Determine the (x, y) coordinate at the center of the cell enclosing the given text.  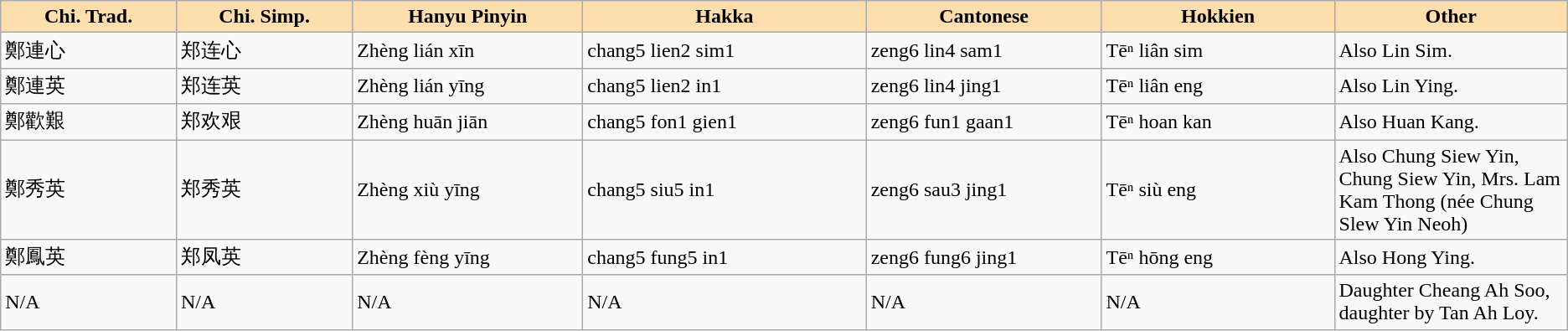
Daughter Cheang Ah Soo, daughter by Tan Ah Loy. (1451, 302)
Tēⁿ liân sim (1218, 50)
Hanyu Pinyin (467, 17)
Tēⁿ siù eng (1218, 189)
Chi. Trad. (89, 17)
鄭秀英 (89, 189)
zeng6 sau3 jing1 (983, 189)
Zhèng fèng yīng (467, 258)
Tēⁿ hoan kan (1218, 122)
鄭連英 (89, 85)
鄭歡艱 (89, 122)
Also Huan Kang. (1451, 122)
鄭連心 (89, 50)
Tēⁿ liân eng (1218, 85)
chang5 lien2 in1 (725, 85)
Also Lin Ying. (1451, 85)
zeng6 fun1 gaan1 (983, 122)
鄭鳳英 (89, 258)
Also Lin Sim. (1451, 50)
chang5 lien2 sim1 (725, 50)
Tēⁿ hōng eng (1218, 258)
Other (1451, 17)
郑凤英 (264, 258)
Also Chung Siew Yin, Chung Siew Yin, Mrs. Lam Kam Thong (née Chung Slew Yin Neoh) (1451, 189)
Zhèng xiù yīng (467, 189)
zeng6 fung6 jing1 (983, 258)
郑连心 (264, 50)
郑秀英 (264, 189)
Zhèng lián xīn (467, 50)
郑连英 (264, 85)
Also Hong Ying. (1451, 258)
chang5 fung5 in1 (725, 258)
Zhèng lián yīng (467, 85)
zeng6 lin4 sam1 (983, 50)
Hakka (725, 17)
Chi. Simp. (264, 17)
郑欢艰 (264, 122)
Zhèng huān jiān (467, 122)
chang5 fon1 gien1 (725, 122)
Hokkien (1218, 17)
chang5 siu5 in1 (725, 189)
zeng6 lin4 jing1 (983, 85)
Cantonese (983, 17)
